Return the [X, Y] coordinate for the center point of the cell that contains the specified text.  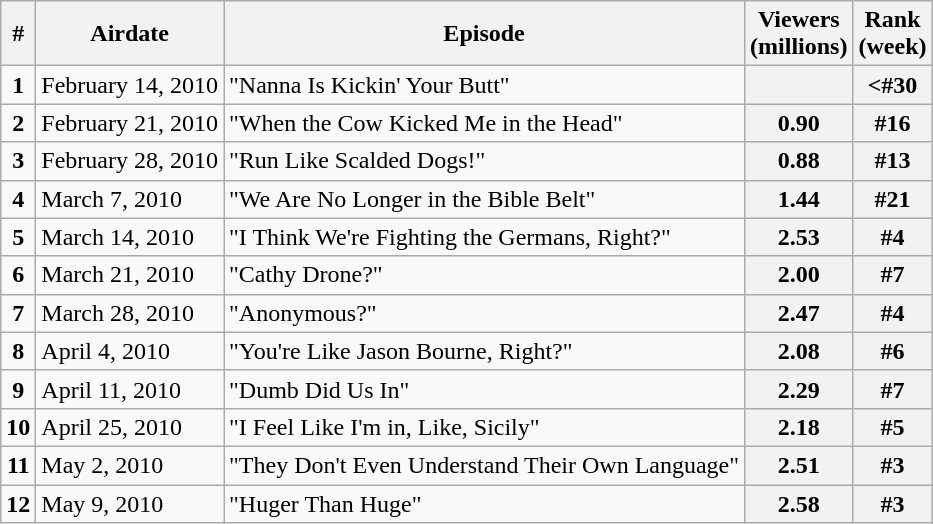
<#30 [892, 85]
4 [18, 199]
#16 [892, 123]
March 28, 2010 [130, 313]
10 [18, 427]
12 [18, 503]
February 14, 2010 [130, 85]
"Anonymous?" [484, 313]
"Run Like Scalded Dogs!" [484, 161]
# [18, 34]
1 [18, 85]
6 [18, 275]
March 14, 2010 [130, 237]
2.00 [799, 275]
2.08 [799, 351]
"Cathy Drone?" [484, 275]
"They Don't Even Understand Their Own Language" [484, 465]
#5 [892, 427]
11 [18, 465]
May 9, 2010 [130, 503]
"I Think We're Fighting the Germans, Right?" [484, 237]
2.53 [799, 237]
2.29 [799, 389]
May 2, 2010 [130, 465]
2.18 [799, 427]
2.51 [799, 465]
"You're Like Jason Bourne, Right?" [484, 351]
April 25, 2010 [130, 427]
"Dumb Did Us In" [484, 389]
5 [18, 237]
2.47 [799, 313]
0.88 [799, 161]
9 [18, 389]
2.58 [799, 503]
#13 [892, 161]
3 [18, 161]
#6 [892, 351]
April 11, 2010 [130, 389]
February 28, 2010 [130, 161]
#21 [892, 199]
February 21, 2010 [130, 123]
Airdate [130, 34]
2 [18, 123]
"Huger Than Huge" [484, 503]
Episode [484, 34]
"I Feel Like I'm in, Like, Sicily" [484, 427]
April 4, 2010 [130, 351]
March 21, 2010 [130, 275]
"When the Cow Kicked Me in the Head" [484, 123]
"Nanna Is Kickin' Your Butt" [484, 85]
7 [18, 313]
8 [18, 351]
Rank(week) [892, 34]
1.44 [799, 199]
"We Are No Longer in the Bible Belt" [484, 199]
March 7, 2010 [130, 199]
0.90 [799, 123]
Viewers(millions) [799, 34]
